Extract the [x, y] coordinate from the center of the cell holding the provided text.  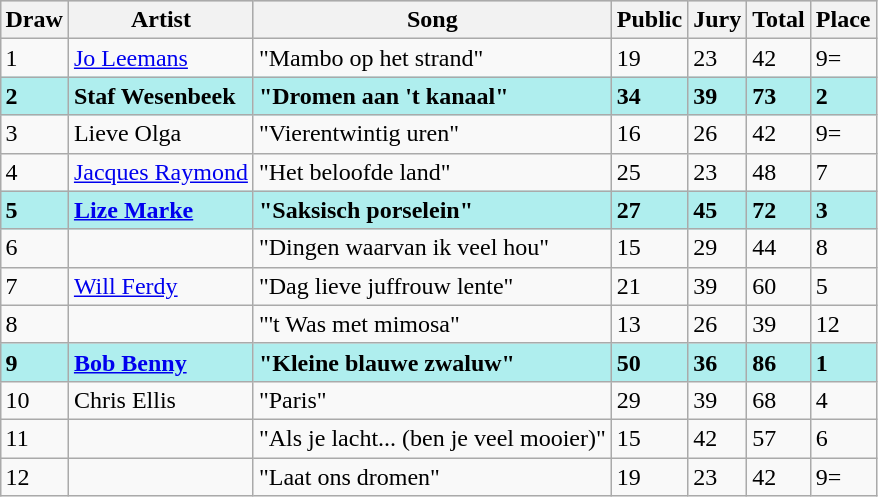
13 [649, 324]
Draw [34, 20]
16 [649, 134]
45 [718, 210]
Bob Benny [160, 362]
"Kleine blauwe zwaluw" [432, 362]
Jo Leemans [160, 58]
34 [649, 96]
"Dag lieve juffrouw lente" [432, 286]
"Saksisch porselein" [432, 210]
48 [779, 172]
10 [34, 400]
Lieve Olga [160, 134]
11 [34, 438]
Total [779, 20]
Staf Wesenbeek [160, 96]
44 [779, 248]
Artist [160, 20]
Will Ferdy [160, 286]
Lize Marke [160, 210]
Place [843, 20]
21 [649, 286]
72 [779, 210]
36 [718, 362]
Chris Ellis [160, 400]
Song [432, 20]
"Laat ons dromen" [432, 477]
Public [649, 20]
"Het beloofde land" [432, 172]
57 [779, 438]
"Dingen waarvan ik veel hou" [432, 248]
"Paris" [432, 400]
Jacques Raymond [160, 172]
"Mambo op het strand" [432, 58]
"'t Was met mimosa" [432, 324]
86 [779, 362]
60 [779, 286]
25 [649, 172]
73 [779, 96]
27 [649, 210]
"Dromen aan 't kanaal" [432, 96]
"Als je lacht... (ben je veel mooier)" [432, 438]
50 [649, 362]
Jury [718, 20]
"Vierentwintig uren" [432, 134]
9 [34, 362]
68 [779, 400]
